Find where the given text appears and provide that cell's center as [x, y] coordinate. 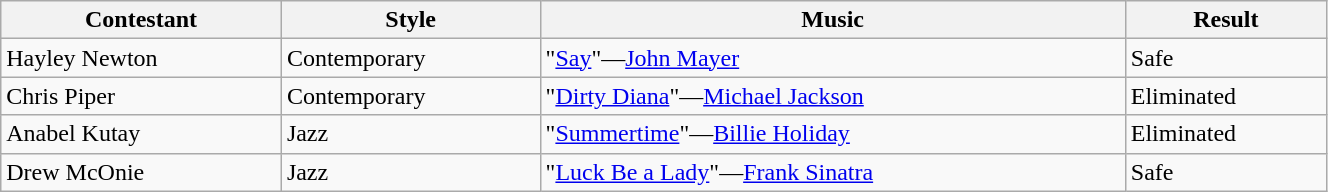
Music [832, 20]
Drew McOnie [142, 172]
"Luck Be a Lady"—Frank Sinatra [832, 172]
"Say"—John Mayer [832, 58]
"Dirty Diana"—Michael Jackson [832, 96]
Hayley Newton [142, 58]
Anabel Kutay [142, 134]
"Summertime"—Billie Holiday [832, 134]
Chris Piper [142, 96]
Style [410, 20]
Result [1226, 20]
Contestant [142, 20]
